Output the [X, Y] coordinate of the center of the cell containing the given text.  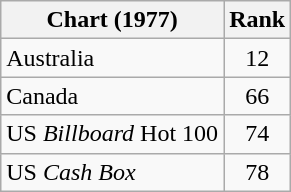
US Billboard Hot 100 [112, 134]
74 [258, 134]
12 [258, 58]
78 [258, 172]
Rank [258, 20]
US Cash Box [112, 172]
66 [258, 96]
Australia [112, 58]
Canada [112, 96]
Chart (1977) [112, 20]
